Provide the (x, y) coordinate of the cell's center where the given text is located.  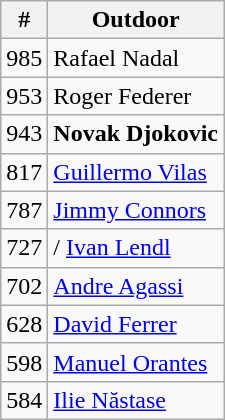
727 (24, 248)
628 (24, 324)
943 (24, 134)
Roger Federer (136, 96)
David Ferrer (136, 324)
Rafael Nadal (136, 58)
Ilie Năstase (136, 400)
Novak Djokovic (136, 134)
702 (24, 286)
Andre Agassi (136, 286)
787 (24, 210)
# (24, 20)
985 (24, 58)
Jimmy Connors (136, 210)
/ Ivan Lendl (136, 248)
Manuel Orantes (136, 362)
Outdoor (136, 20)
584 (24, 400)
953 (24, 96)
Guillermo Vilas (136, 172)
817 (24, 172)
598 (24, 362)
